Return the [x, y] coordinate for the center point of the cell that contains the specified text.  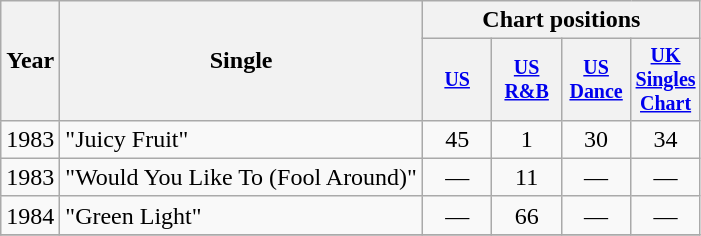
UK Singles Chart [666, 80]
Single [242, 61]
45 [456, 139]
"Would You Like To (Fool Around)" [242, 177]
1 [526, 139]
USDance [596, 80]
USR&B [526, 80]
34 [666, 139]
"Juicy Fruit" [242, 139]
"Green Light" [242, 215]
US [456, 80]
11 [526, 177]
66 [526, 215]
30 [596, 139]
1984 [30, 215]
Year [30, 61]
Chart positions [561, 20]
